Identify which cell holds the provided text, then report its (X, Y) central coordinate. 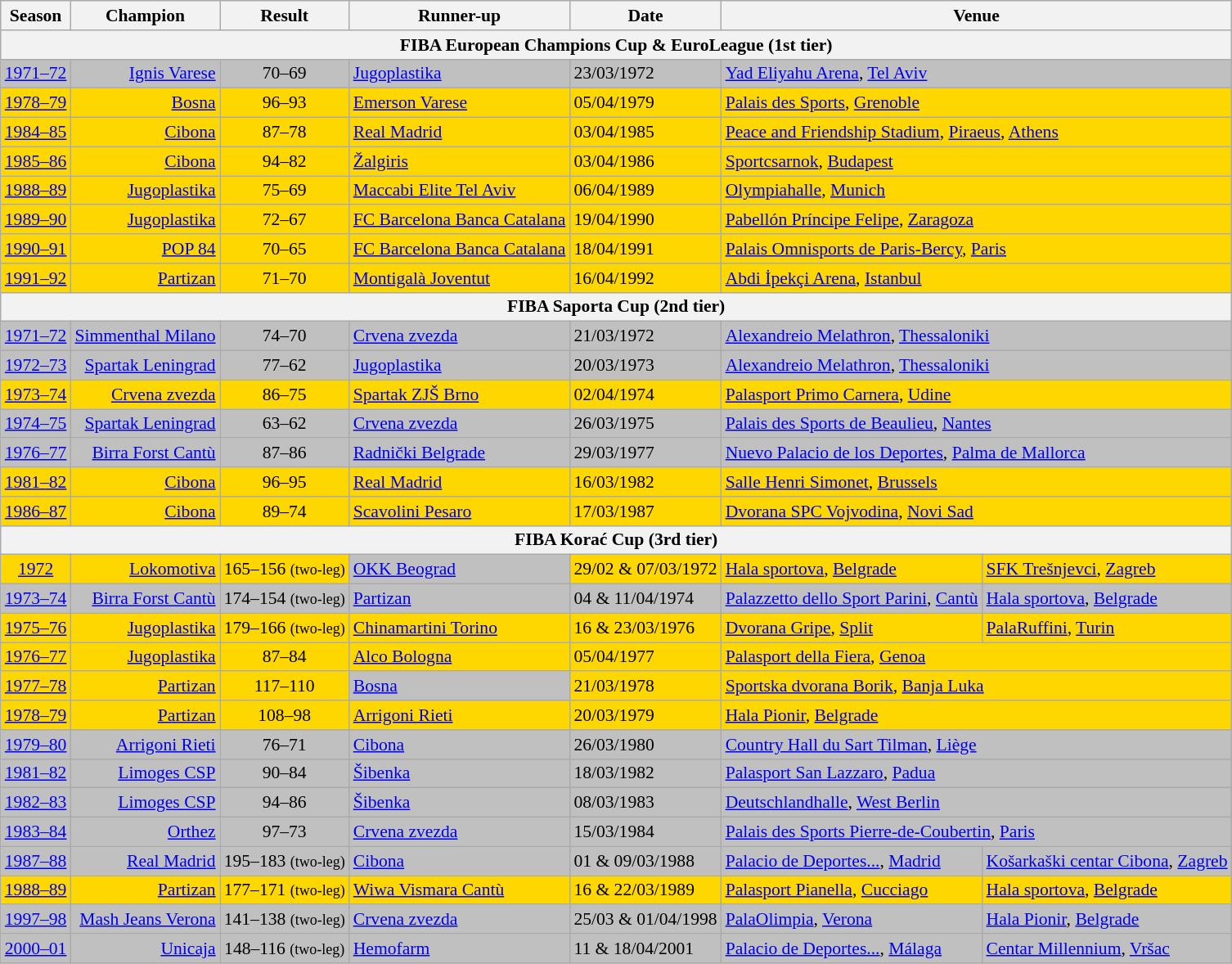
Montigalà Joventut (460, 278)
1979–80 (36, 745)
16 & 23/03/1976 (645, 628)
Dvorana SPC Vojvodina, Novi Sad (977, 511)
94–82 (285, 161)
1983–84 (36, 832)
Salle Henri Simonet, Brussels (977, 482)
03/04/1986 (645, 161)
Košarkaški centar Cibona, Zagreb (1106, 861)
72–67 (285, 220)
148–116 (two-leg) (285, 948)
90–84 (285, 773)
195–183 (two-leg) (285, 861)
86–75 (285, 394)
1991–92 (36, 278)
Lokomotiva (145, 570)
Champion (145, 16)
PalaRuffini, Turin (1106, 628)
87–84 (285, 657)
11 & 18/04/2001 (645, 948)
18/03/1982 (645, 773)
70–65 (285, 249)
Alco Bologna (460, 657)
Peace and Friendship Stadium, Piraeus, Athens (977, 133)
Hemofarm (460, 948)
96–95 (285, 482)
Palasport Primo Carnera, Udine (977, 394)
26/03/1980 (645, 745)
Runner-up (460, 16)
174–154 (two-leg) (285, 599)
17/03/1987 (645, 511)
Yad Eliyahu Arena, Tel Aviv (977, 74)
141–138 (two-leg) (285, 920)
1985–86 (36, 161)
Mash Jeans Verona (145, 920)
Deutschlandhalle, West Berlin (977, 803)
25/03 & 01/04/1998 (645, 920)
1984–85 (36, 133)
Palasport San Lazzaro, Padua (977, 773)
75–69 (285, 191)
1997–98 (36, 920)
Palais des Sports, Grenoble (977, 103)
Pabellón Príncipe Felipe, Zaragoza (977, 220)
20/03/1979 (645, 715)
76–71 (285, 745)
177–171 (two-leg) (285, 890)
87–86 (285, 453)
FIBA Saporta Cup (2nd tier) (617, 307)
1982–83 (36, 803)
165–156 (two-leg) (285, 570)
FIBA European Champions Cup & EuroLeague (1st tier) (617, 45)
Palasport della Fiera, Genoa (977, 657)
108–98 (285, 715)
Simmenthal Milano (145, 336)
Žalgiris (460, 161)
02/04/1974 (645, 394)
Venue (977, 16)
19/04/1990 (645, 220)
Scavolini Pesaro (460, 511)
74–70 (285, 336)
03/04/1985 (645, 133)
Emerson Varese (460, 103)
1986–87 (36, 511)
96–93 (285, 103)
Palacio de Deportes..., Málaga (852, 948)
Unicaja (145, 948)
Sportcsarnok, Budapest (977, 161)
Chinamartini Torino (460, 628)
Palais Omnisports de Paris-Bercy, Paris (977, 249)
Palazzetto dello Sport Parini, Cantù (852, 599)
20/03/1973 (645, 366)
16/03/1982 (645, 482)
Season (36, 16)
87–78 (285, 133)
Sportska dvorana Borik, Banja Luka (977, 687)
1990–91 (36, 249)
77–62 (285, 366)
117–110 (285, 687)
OKK Beograd (460, 570)
18/04/1991 (645, 249)
21/03/1978 (645, 687)
05/04/1979 (645, 103)
05/04/1977 (645, 657)
SFK Trešnjevci, Zagreb (1106, 570)
01 & 09/03/1988 (645, 861)
FIBA Korać Cup (3rd tier) (617, 540)
71–70 (285, 278)
21/03/1972 (645, 336)
Maccabi Elite Tel Aviv (460, 191)
Palais des Sports de Beaulieu, Nantes (977, 424)
Orthez (145, 832)
Radnički Belgrade (460, 453)
08/03/1983 (645, 803)
Palasport Pianella, Cucciago (852, 890)
15/03/1984 (645, 832)
Country Hall du Sart Tilman, Liège (977, 745)
Olympiahalle, Munich (977, 191)
23/03/1972 (645, 74)
Palacio de Deportes..., Madrid (852, 861)
2000–01 (36, 948)
1975–76 (36, 628)
Wiwa Vismara Cantù (460, 890)
16/04/1992 (645, 278)
179–166 (two-leg) (285, 628)
06/04/1989 (645, 191)
Date (645, 16)
1977–78 (36, 687)
POP 84 (145, 249)
1974–75 (36, 424)
Ignis Varese (145, 74)
Centar Millennium, Vršac (1106, 948)
29/03/1977 (645, 453)
63–62 (285, 424)
26/03/1975 (645, 424)
Dvorana Gripe, Split (852, 628)
1987–88 (36, 861)
Result (285, 16)
70–69 (285, 74)
89–74 (285, 511)
Spartak ZJŠ Brno (460, 394)
1989–90 (36, 220)
04 & 11/04/1974 (645, 599)
Nuevo Palacio de los Deportes, Palma de Mallorca (977, 453)
Abdi İpekçi Arena, Istanbul (977, 278)
97–73 (285, 832)
94–86 (285, 803)
16 & 22/03/1989 (645, 890)
1972 (36, 570)
PalaOlimpia, Verona (852, 920)
29/02 & 07/03/1972 (645, 570)
1972–73 (36, 366)
Palais des Sports Pierre-de-Coubertin, Paris (977, 832)
